Pinpoint the cell where the given text exists, returning its [x, y] midpoint coordinate. 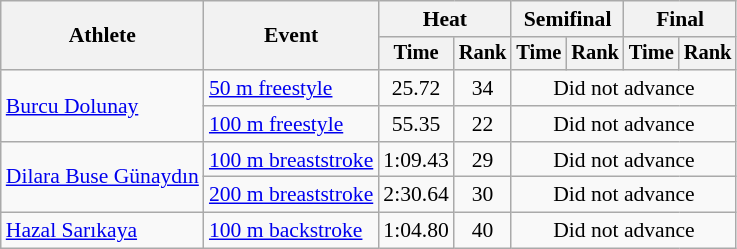
29 [483, 160]
Heat [444, 19]
1:09.43 [416, 160]
Athlete [102, 36]
Final [680, 19]
Burcu Dolunay [102, 106]
Semifinal [567, 19]
30 [483, 195]
Dilara Buse Günaydın [102, 178]
100 m freestyle [291, 124]
50 m freestyle [291, 88]
100 m breaststroke [291, 160]
40 [483, 231]
2:30.64 [416, 195]
Hazal Sarıkaya [102, 231]
25.72 [416, 88]
Event [291, 36]
200 m breaststroke [291, 195]
34 [483, 88]
22 [483, 124]
100 m backstroke [291, 231]
1:04.80 [416, 231]
55.35 [416, 124]
